Detect which cell encompasses the target text, then output its [x, y] center coordinate. 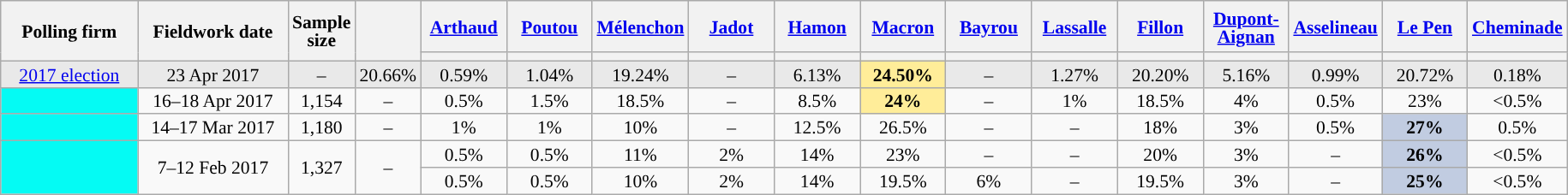
Macron [903, 27]
26.5% [903, 128]
8.5% [817, 101]
Jadot [731, 27]
Arthaud [464, 27]
Dupont-Aignan [1246, 27]
24% [903, 101]
Fieldwork date [212, 31]
6.13% [817, 74]
Cheminade [1517, 27]
23 Apr 2017 [212, 74]
Asselineau [1335, 27]
Bayrou [989, 27]
6% [989, 181]
20.72% [1425, 74]
1.04% [549, 74]
Samplesize [321, 31]
Lassalle [1074, 27]
19.24% [640, 74]
Polling firm [69, 31]
4% [1246, 101]
12.5% [817, 128]
Hamon [817, 27]
7–12 Feb 2017 [212, 168]
1.27% [1074, 74]
0.99% [1335, 74]
Mélenchon [640, 27]
20.66% [387, 74]
16–18 Apr 2017 [212, 101]
14–17 Mar 2017 [212, 128]
0.59% [464, 74]
1,154 [321, 101]
24.50% [903, 74]
1.5% [549, 101]
11% [640, 154]
2017 election [69, 74]
27% [1425, 128]
Fillon [1160, 27]
18% [1160, 128]
1,180 [321, 128]
1,327 [321, 168]
20.20% [1160, 74]
Poutou [549, 27]
5.16% [1246, 74]
0.18% [1517, 74]
26% [1425, 154]
Le Pen [1425, 27]
20% [1160, 154]
25% [1425, 181]
